Scan for the cell matching the given text and deliver its (X, Y) coordinate at center. 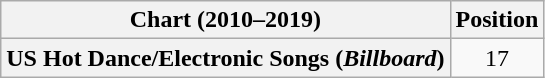
Position (497, 20)
17 (497, 58)
US Hot Dance/Electronic Songs (Billboard) (226, 58)
Chart (2010–2019) (226, 20)
